Find where the given text appears and provide that cell's center as (x, y) coordinate. 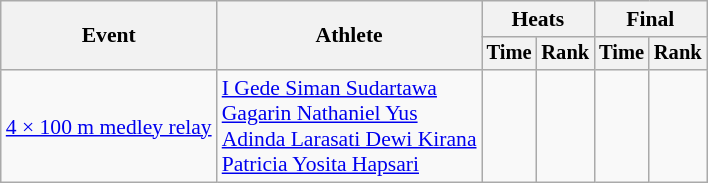
Heats (538, 19)
Final (650, 19)
4 × 100 m medley relay (109, 126)
I Gede Siman SudartawaGagarin Nathaniel YusAdinda Larasati Dewi KiranaPatricia Yosita Hapsari (350, 126)
Athlete (350, 36)
Event (109, 36)
